Find where the given text appears and provide that cell's center as (X, Y) coordinate. 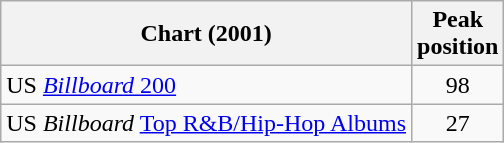
27 (458, 123)
98 (458, 85)
Peakposition (458, 34)
US Billboard Top R&B/Hip-Hop Albums (206, 123)
Chart (2001) (206, 34)
US Billboard 200 (206, 85)
